Identify which cell holds the provided text, then report its [X, Y] central coordinate. 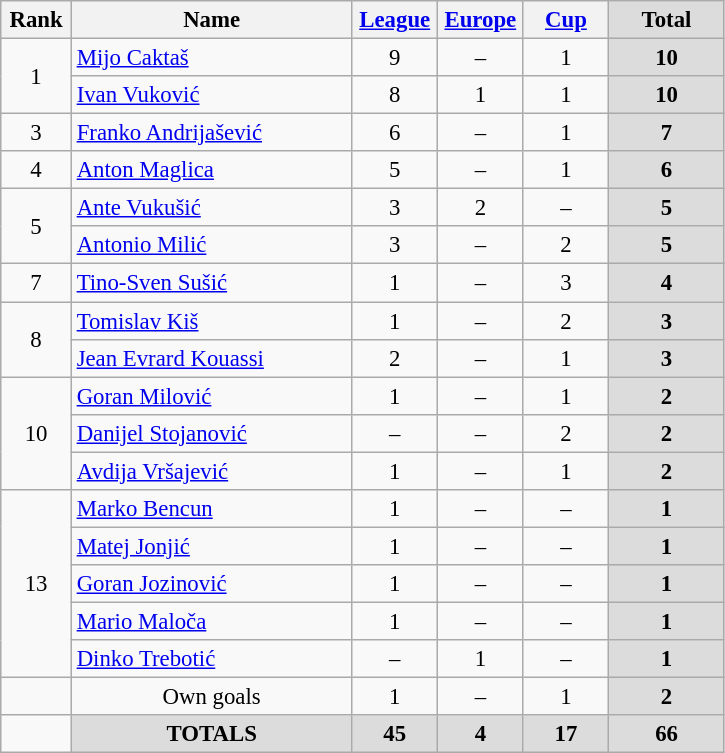
Marko Bencun [212, 509]
13 [36, 584]
Mario Maloča [212, 621]
Antonio Milić [212, 245]
Total [667, 20]
66 [667, 734]
Own goals [212, 697]
9 [395, 58]
45 [395, 734]
TOTALS [212, 734]
Name [212, 20]
Dinko Trebotić [212, 659]
Matej Jonjić [212, 546]
League [395, 20]
Ivan Vuković [212, 95]
Franko Andrijašević [212, 133]
Cup [566, 20]
Ante Vukušić [212, 208]
Danijel Stojanović [212, 433]
Goran Milović [212, 396]
Rank [36, 20]
Mijo Caktaš [212, 58]
Tino-Sven Sušić [212, 283]
Jean Evrard Kouassi [212, 358]
Avdija Vršajević [212, 471]
17 [566, 734]
Goran Jozinović [212, 584]
Anton Maglica [212, 170]
Tomislav Kiš [212, 321]
Europe [481, 20]
